Locate the cell with the specified text and output its [x, y] center coordinate. 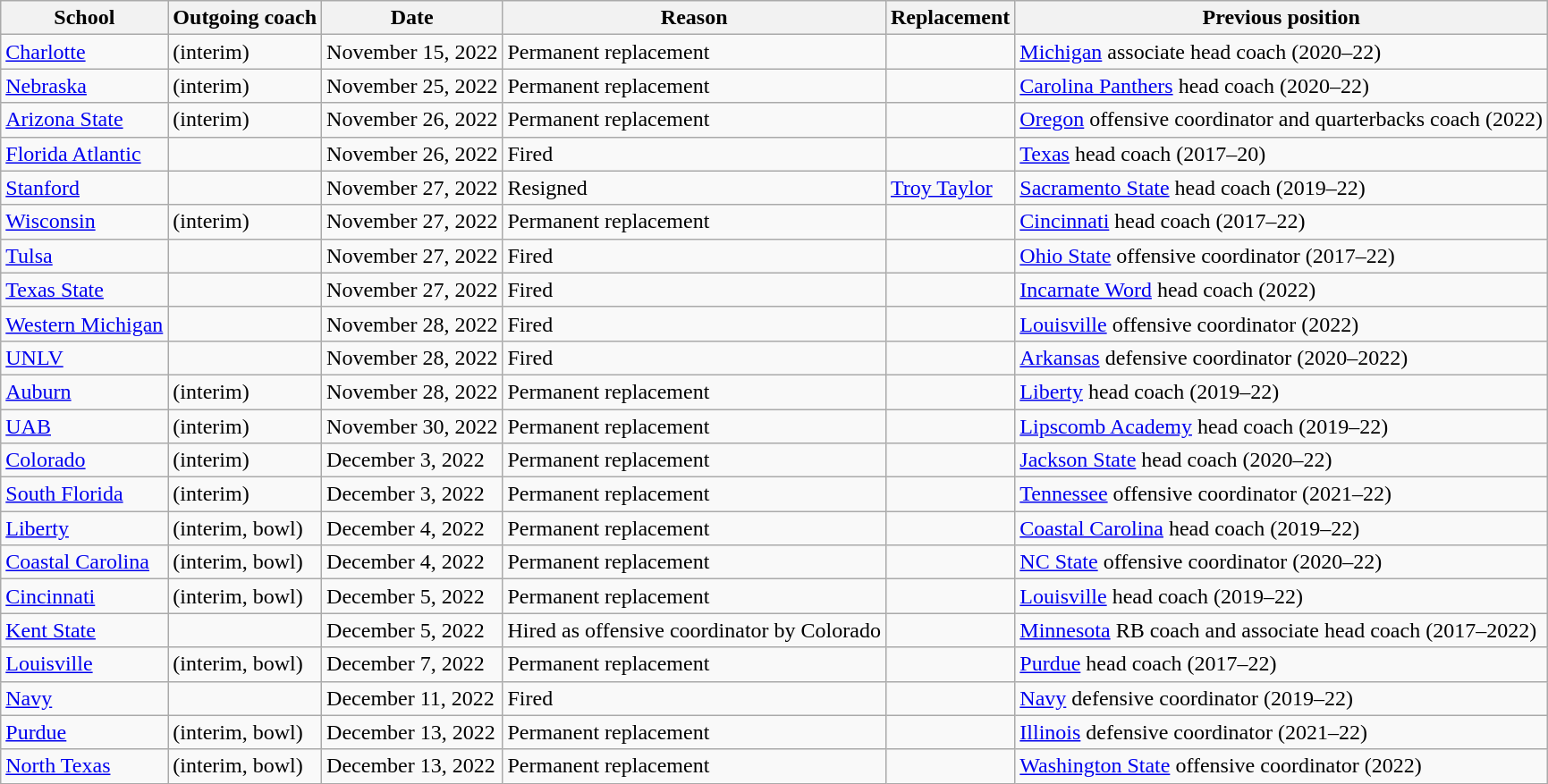
NC State offensive coordinator (2020–22) [1282, 562]
Liberty [84, 528]
Nebraska [84, 86]
November 15, 2022 [412, 52]
Purdue head coach (2017–22) [1282, 664]
Liberty head coach (2019–22) [1282, 392]
December 7, 2022 [412, 664]
Navy [84, 698]
Purdue [84, 732]
Previous position [1282, 18]
Cincinnati head coach (2017–22) [1282, 222]
Florida Atlantic [84, 154]
UNLV [84, 358]
Carolina Panthers head coach (2020–22) [1282, 86]
Tulsa [84, 256]
Resigned [694, 188]
Ohio State offensive coordinator (2017–22) [1282, 256]
Troy Taylor [950, 188]
Lipscomb Academy head coach (2019–22) [1282, 426]
Charlotte [84, 52]
Louisville [84, 664]
Kent State [84, 630]
Hired as offensive coordinator by Colorado [694, 630]
UAB [84, 426]
Coastal Carolina head coach (2019–22) [1282, 528]
Arkansas defensive coordinator (2020–2022) [1282, 358]
Replacement [950, 18]
November 25, 2022 [412, 86]
Jackson State head coach (2020–22) [1282, 460]
Western Michigan [84, 324]
Sacramento State head coach (2019–22) [1282, 188]
Louisville head coach (2019–22) [1282, 596]
Oregon offensive coordinator and quarterbacks coach (2022) [1282, 120]
Stanford [84, 188]
Louisville offensive coordinator (2022) [1282, 324]
Outgoing coach [245, 18]
Wisconsin [84, 222]
Arizona State [84, 120]
Texas head coach (2017–20) [1282, 154]
November 30, 2022 [412, 426]
Date [412, 18]
Tennessee offensive coordinator (2021–22) [1282, 494]
Incarnate Word head coach (2022) [1282, 290]
North Texas [84, 766]
Coastal Carolina [84, 562]
Michigan associate head coach (2020–22) [1282, 52]
Reason [694, 18]
Colorado [84, 460]
School [84, 18]
Illinois defensive coordinator (2021–22) [1282, 732]
December 11, 2022 [412, 698]
Texas State [84, 290]
Auburn [84, 392]
Navy defensive coordinator (2019–22) [1282, 698]
South Florida [84, 494]
Cincinnati [84, 596]
Washington State offensive coordinator (2022) [1282, 766]
Minnesota RB coach and associate head coach (2017–2022) [1282, 630]
